Locate the cell with the specified text and output its (x, y) center coordinate. 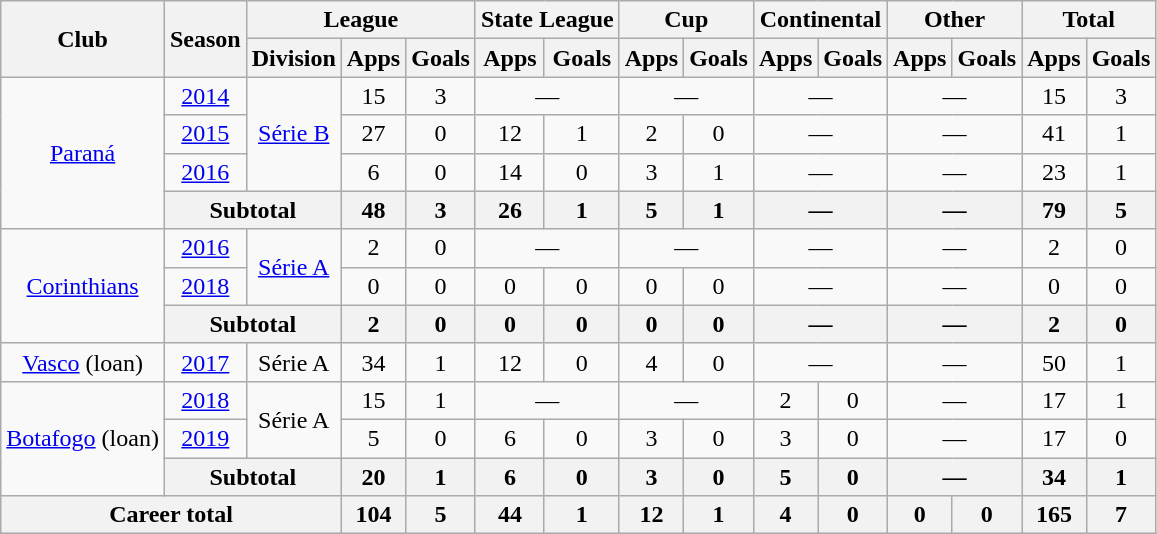
165 (1054, 515)
104 (373, 515)
41 (1054, 134)
14 (510, 172)
48 (373, 210)
2017 (205, 362)
State League (547, 20)
27 (373, 134)
Division (294, 58)
Corinthians (83, 286)
79 (1054, 210)
Paraná (83, 153)
Season (205, 39)
23 (1054, 172)
2019 (205, 438)
Other (955, 20)
Cup (686, 20)
44 (510, 515)
Continental (820, 20)
Série B (294, 134)
26 (510, 210)
Club (83, 39)
Total (1089, 20)
2014 (205, 96)
7 (1121, 515)
League (360, 20)
Vasco (loan) (83, 362)
Career total (172, 515)
50 (1054, 362)
2015 (205, 134)
Botafogo (loan) (83, 438)
20 (373, 477)
